Return [x, y] of the center of cell containing provided text 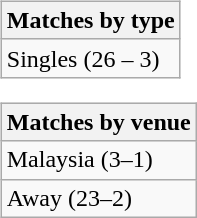
Away (23–2) [98, 198]
Singles (26 – 3) [90, 58]
Matches by type [90, 20]
Malaysia (3–1) [98, 160]
Matches by venue [98, 122]
